Capture the cell that displays the provided text and extract its [x, y] central coordinate. 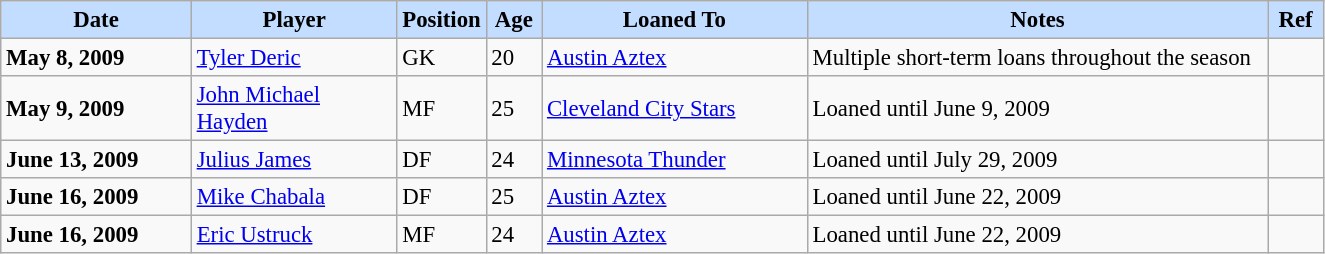
John Michael Hayden [294, 108]
Position [442, 20]
Multiple short-term loans throughout the season [1038, 58]
Age [514, 20]
Ref [1296, 20]
Minnesota Thunder [675, 160]
Date [96, 20]
Loaned until July 29, 2009 [1038, 160]
Loaned To [675, 20]
Notes [1038, 20]
GK [442, 58]
Eric Ustruck [294, 235]
Tyler Deric [294, 58]
May 9, 2009 [96, 108]
Player [294, 20]
June 13, 2009 [96, 160]
Julius James [294, 160]
Loaned until June 9, 2009 [1038, 108]
May 8, 2009 [96, 58]
Cleveland City Stars [675, 108]
Mike Chabala [294, 197]
20 [514, 58]
